Capture the cell that displays the provided text and extract its (X, Y) central coordinate. 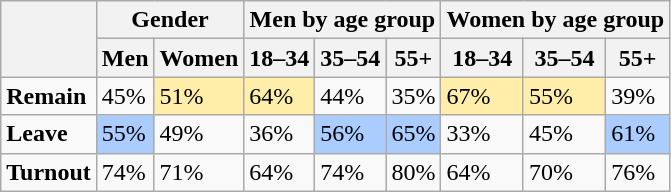
76% (638, 172)
44% (350, 96)
49% (199, 134)
Remain (49, 96)
Gender (170, 20)
39% (638, 96)
36% (280, 134)
Turnout (49, 172)
Men by age group (342, 20)
Women (199, 58)
65% (414, 134)
56% (350, 134)
70% (564, 172)
71% (199, 172)
51% (199, 96)
33% (482, 134)
35% (414, 96)
61% (638, 134)
Women by age group (556, 20)
80% (414, 172)
Leave (49, 134)
Men (125, 58)
67% (482, 96)
